Locate the cell with the specified text and output its (x, y) center coordinate. 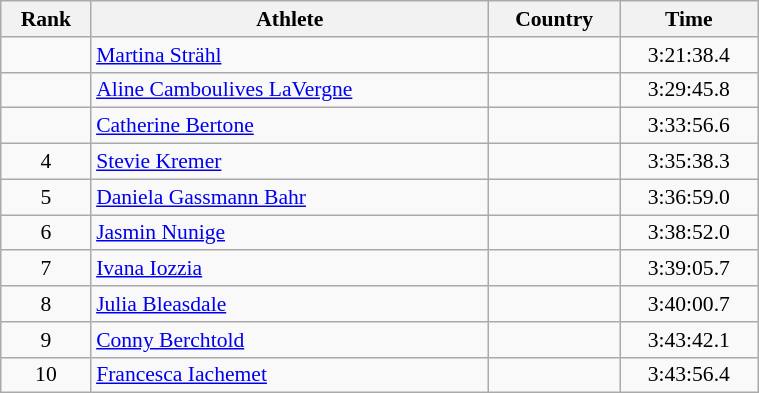
3:38:52.0 (689, 233)
Julia Bleasdale (290, 304)
Stevie Kremer (290, 162)
5 (46, 197)
Jasmin Nunige (290, 233)
3:36:59.0 (689, 197)
3:35:38.3 (689, 162)
6 (46, 233)
3:43:42.1 (689, 340)
3:33:56.6 (689, 126)
Country (554, 19)
9 (46, 340)
4 (46, 162)
Time (689, 19)
Athlete (290, 19)
3:29:45.8 (689, 90)
Conny Berchtold (290, 340)
Martina Strähl (290, 55)
3:39:05.7 (689, 269)
3:21:38.4 (689, 55)
7 (46, 269)
3:40:00.7 (689, 304)
Francesca Iachemet (290, 375)
8 (46, 304)
3:43:56.4 (689, 375)
Rank (46, 19)
Ivana Iozzia (290, 269)
10 (46, 375)
Daniela Gassmann Bahr (290, 197)
Aline Camboulives LaVergne (290, 90)
Catherine Bertone (290, 126)
